Find where the given text appears and provide that cell's center as [x, y] coordinate. 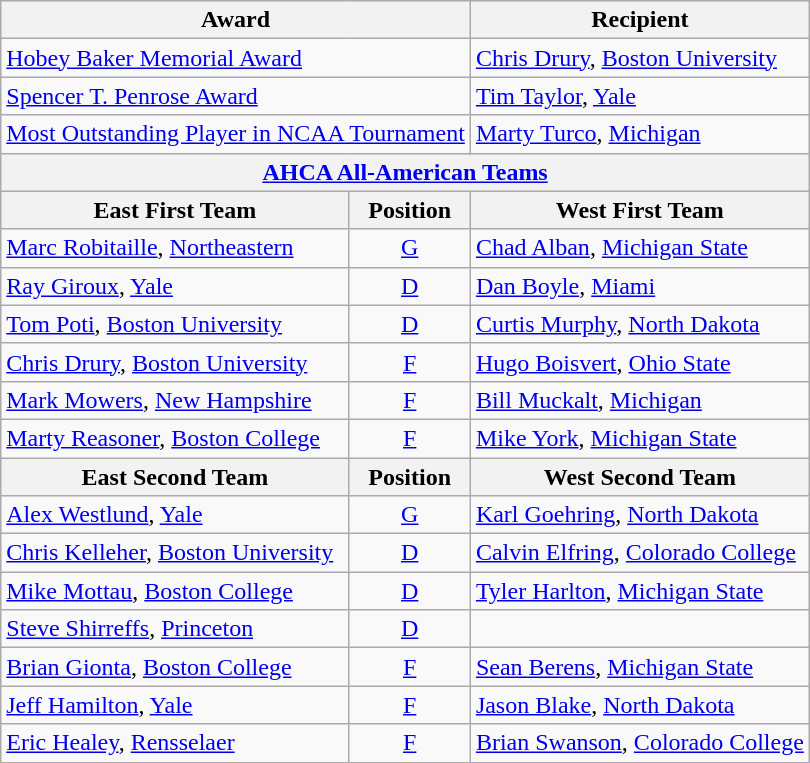
Chris Kelleher, Boston University [175, 553]
Tim Taylor, Yale [640, 96]
Mike Mottau, Boston College [175, 591]
East Second Team [175, 477]
West First Team [640, 210]
Curtis Murphy, North Dakota [640, 324]
Eric Healey, Rensselaer [175, 743]
Tom Poti, Boston University [175, 324]
Steve Shirreffs, Princeton [175, 629]
Jeff Hamilton, Yale [175, 705]
Dan Boyle, Miami [640, 286]
Marty Turco, Michigan [640, 134]
Hugo Boisvert, Ohio State [640, 362]
Award [236, 20]
Mark Mowers, New Hampshire [175, 400]
Calvin Elfring, Colorado College [640, 553]
Hobey Baker Memorial Award [236, 58]
Karl Goehring, North Dakota [640, 515]
East First Team [175, 210]
Brian Swanson, Colorado College [640, 743]
Brian Gionta, Boston College [175, 667]
Marty Reasoner, Boston College [175, 438]
Alex Westlund, Yale [175, 515]
Jason Blake, North Dakota [640, 705]
Mike York, Michigan State [640, 438]
Most Outstanding Player in NCAA Tournament [236, 134]
Spencer T. Penrose Award [236, 96]
West Second Team [640, 477]
AHCA All-American Teams [406, 172]
Chad Alban, Michigan State [640, 248]
Sean Berens, Michigan State [640, 667]
Ray Giroux, Yale [175, 286]
Marc Robitaille, Northeastern [175, 248]
Recipient [640, 20]
Bill Muckalt, Michigan [640, 400]
Tyler Harlton, Michigan State [640, 591]
